Find where the given text appears and provide that cell's center as [X, Y] coordinate. 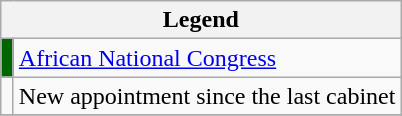
Legend [201, 20]
African National Congress [207, 58]
New appointment since the last cabinet [207, 96]
